Identify which cell holds the provided text, then report its [X, Y] central coordinate. 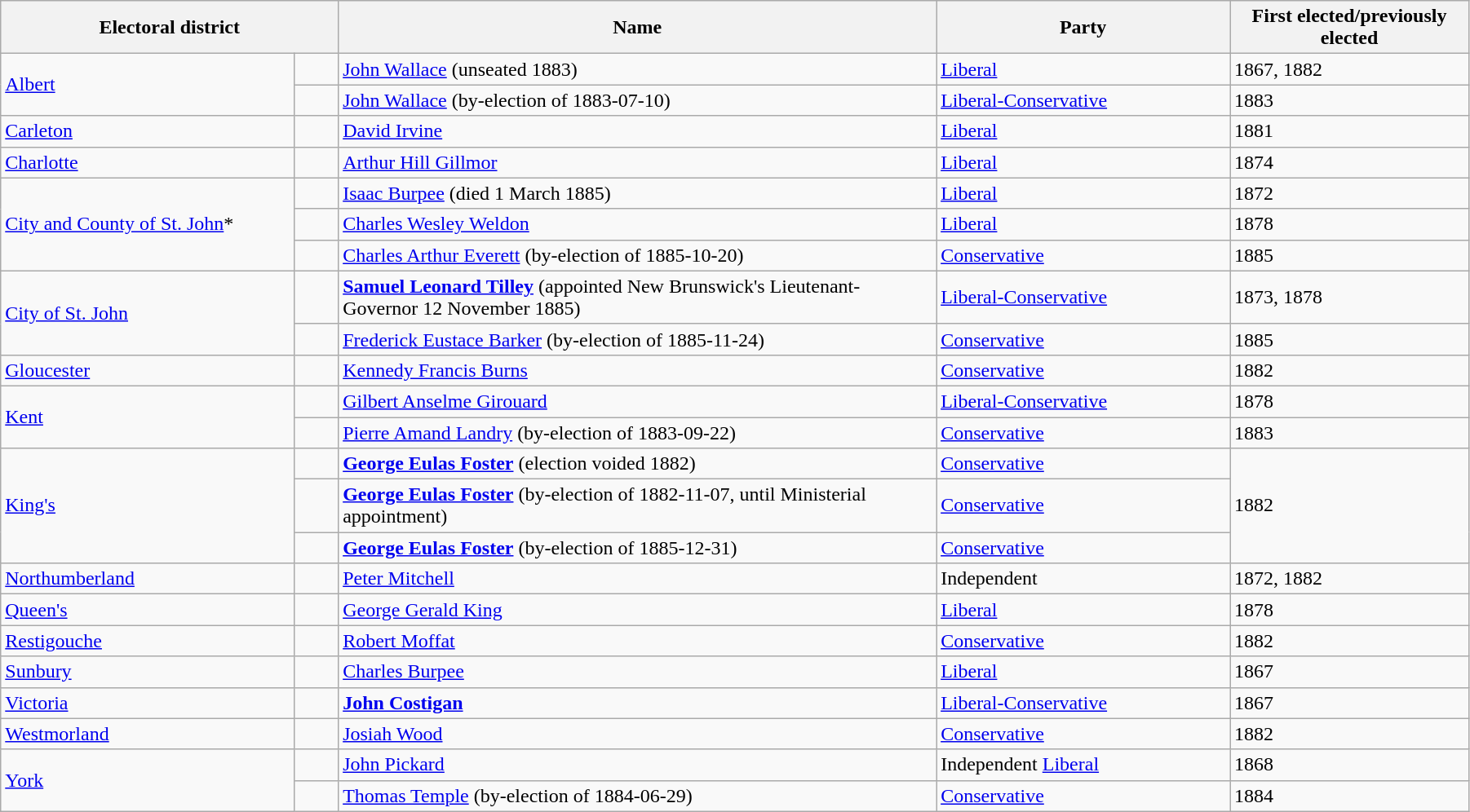
City and County of St. John* [148, 224]
1872, 1882 [1349, 579]
Frederick Eustace Barker (by-election of 1885-11-24) [638, 339]
1867, 1882 [1349, 69]
Westmorland [148, 734]
Gilbert Anselme Girouard [638, 401]
King's [148, 505]
Northumberland [148, 579]
Electoral district [170, 28]
First elected/previously elected [1349, 28]
George Eulas Foster (by-election of 1885-12-31) [638, 548]
Josiah Wood [638, 734]
York [148, 780]
Independent [1083, 579]
John Wallace (unseated 1883) [638, 69]
1868 [1349, 765]
Robert Moffat [638, 641]
Victoria [148, 703]
Carleton [148, 131]
Peter Mitchell [638, 579]
Charles Burpee [638, 672]
Queen's [148, 610]
1872 [1349, 193]
Charles Wesley Weldon [638, 224]
George Eulas Foster (by-election of 1882-11-07, until Ministerial appointment) [638, 505]
1873, 1878 [1349, 297]
Restigouche [148, 641]
Albert [148, 85]
Name [638, 28]
Charlotte [148, 162]
1881 [1349, 131]
Samuel Leonard Tilley (appointed New Brunswick's Lieutenant-Governor 12 November 1885) [638, 297]
Gloucester [148, 370]
Thomas Temple (by-election of 1884-06-29) [638, 796]
David Irvine [638, 131]
Charles Arthur Everett (by-election of 1885-10-20) [638, 255]
City of St. John [148, 313]
Kent [148, 417]
Party [1083, 28]
Independent Liberal [1083, 765]
Sunbury [148, 672]
George Gerald King [638, 610]
1884 [1349, 796]
Pierre Amand Landry (by-election of 1883-09-22) [638, 433]
1874 [1349, 162]
John Costigan [638, 703]
Isaac Burpee (died 1 March 1885) [638, 193]
John Pickard [638, 765]
Arthur Hill Gillmor [638, 162]
John Wallace (by-election of 1883-07-10) [638, 100]
Kennedy Francis Burns [638, 370]
George Eulas Foster (election voided 1882) [638, 464]
